Extract the [x, y] coordinate from the center of the cell holding the provided text.  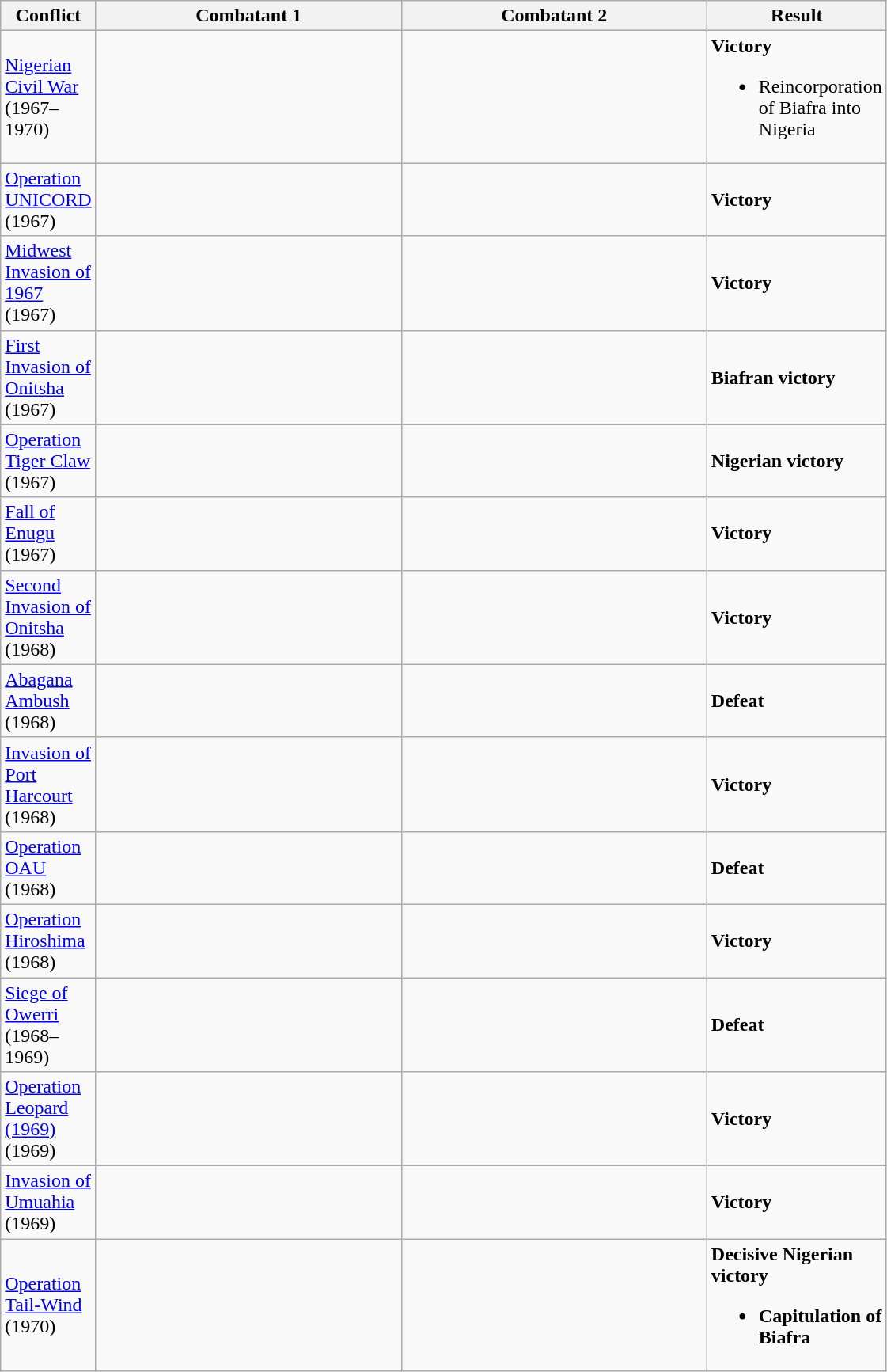
Combatant 2 [554, 16]
Siege of Owerri(1968–1969) [48, 1024]
Operation Tiger Claw(1967) [48, 461]
Abagana Ambush(1968) [48, 701]
Invasion of Umuahia(1969) [48, 1203]
Biafran victory [796, 377]
Midwest Invasion of 1967(1967) [48, 283]
Conflict [48, 16]
Operation UNICORD(1967) [48, 200]
Fall of Enugu(1967) [48, 534]
Operation Tail-Wind(1970) [48, 1305]
Operation Hiroshima(1968) [48, 941]
Combatant 1 [248, 16]
Nigerian victory [796, 461]
Second Invasion of Onitsha(1968) [48, 618]
Decisive Nigerian victoryCapitulation of Biafra [796, 1305]
First Invasion of Onitsha(1967) [48, 377]
Operation OAU(1968) [48, 868]
Invasion of Port Harcourt(1968) [48, 784]
Result [796, 16]
VictoryReincorporation of Biafra into Nigeria [796, 97]
Nigerian Civil War(1967–1970) [48, 97]
Operation Leopard (1969)(1969) [48, 1119]
